Pinpoint the cell where the given text exists, returning its [X, Y] midpoint coordinate. 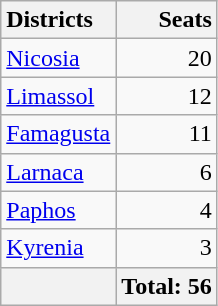
Kyrenia [58, 248]
11 [167, 134]
Larnaca [58, 172]
12 [167, 96]
Total: 56 [167, 286]
Famagusta [58, 134]
Districts [58, 20]
Nicosia [58, 58]
Paphos [58, 210]
Limassol [58, 96]
20 [167, 58]
3 [167, 248]
6 [167, 172]
Seats [167, 20]
4 [167, 210]
